Return [x, y] of the center of cell containing provided text 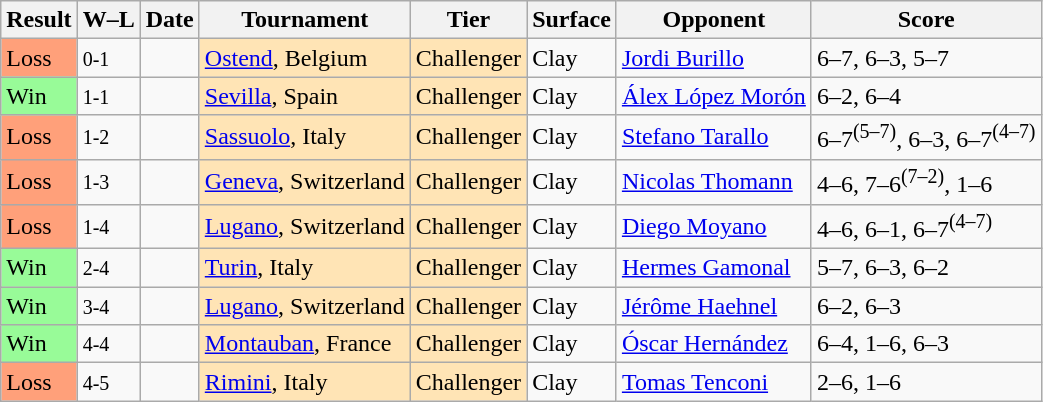
Tier [468, 20]
Montauban, France [304, 344]
Hermes Gamonal [714, 268]
Jordi Burillo [714, 58]
Tomas Tenconi [714, 382]
5–7, 6–3, 6–2 [926, 268]
1-1 [108, 96]
6–7(5–7), 6–3, 6–7(4–7) [926, 138]
Nicolas Thomann [714, 182]
Surface [572, 20]
Diego Moyano [714, 226]
Score [926, 20]
4-5 [108, 382]
Date [170, 20]
Result [39, 20]
2–6, 1–6 [926, 382]
3-4 [108, 306]
Geneva, Switzerland [304, 182]
4–6, 6–1, 6–7(4–7) [926, 226]
Ostend, Belgium [304, 58]
2-4 [108, 268]
Álex López Morón [714, 96]
Turin, Italy [304, 268]
6–2, 6–3 [926, 306]
1-2 [108, 138]
4–6, 7–6(7–2), 1–6 [926, 182]
1-3 [108, 182]
4-4 [108, 344]
0-1 [108, 58]
6–4, 1–6, 6–3 [926, 344]
6–2, 6–4 [926, 96]
Rimini, Italy [304, 382]
6–7, 6–3, 5–7 [926, 58]
Tournament [304, 20]
W–L [108, 20]
Opponent [714, 20]
Stefano Tarallo [714, 138]
Sevilla, Spain [304, 96]
Óscar Hernández [714, 344]
Jérôme Haehnel [714, 306]
Sassuolo, Italy [304, 138]
1-4 [108, 226]
